For the text-containing cell, return its midpoint in (x, y) coordinate format. 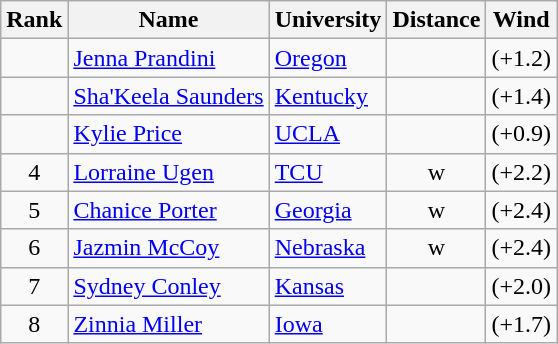
Jazmin McCoy (168, 248)
Distance (436, 20)
Name (168, 20)
6 (34, 248)
Chanice Porter (168, 210)
(+2.2) (522, 172)
TCU (328, 172)
Wind (522, 20)
Kylie Price (168, 134)
Kentucky (328, 96)
UCLA (328, 134)
Rank (34, 20)
Iowa (328, 324)
(+1.2) (522, 58)
7 (34, 286)
Oregon (328, 58)
Sha'Keela Saunders (168, 96)
(+1.7) (522, 324)
Jenna Prandini (168, 58)
Lorraine Ugen (168, 172)
Nebraska (328, 248)
(+2.0) (522, 286)
Kansas (328, 286)
University (328, 20)
8 (34, 324)
(+1.4) (522, 96)
(+0.9) (522, 134)
Sydney Conley (168, 286)
Zinnia Miller (168, 324)
5 (34, 210)
4 (34, 172)
Georgia (328, 210)
